Capture the cell that displays the provided text and extract its (x, y) central coordinate. 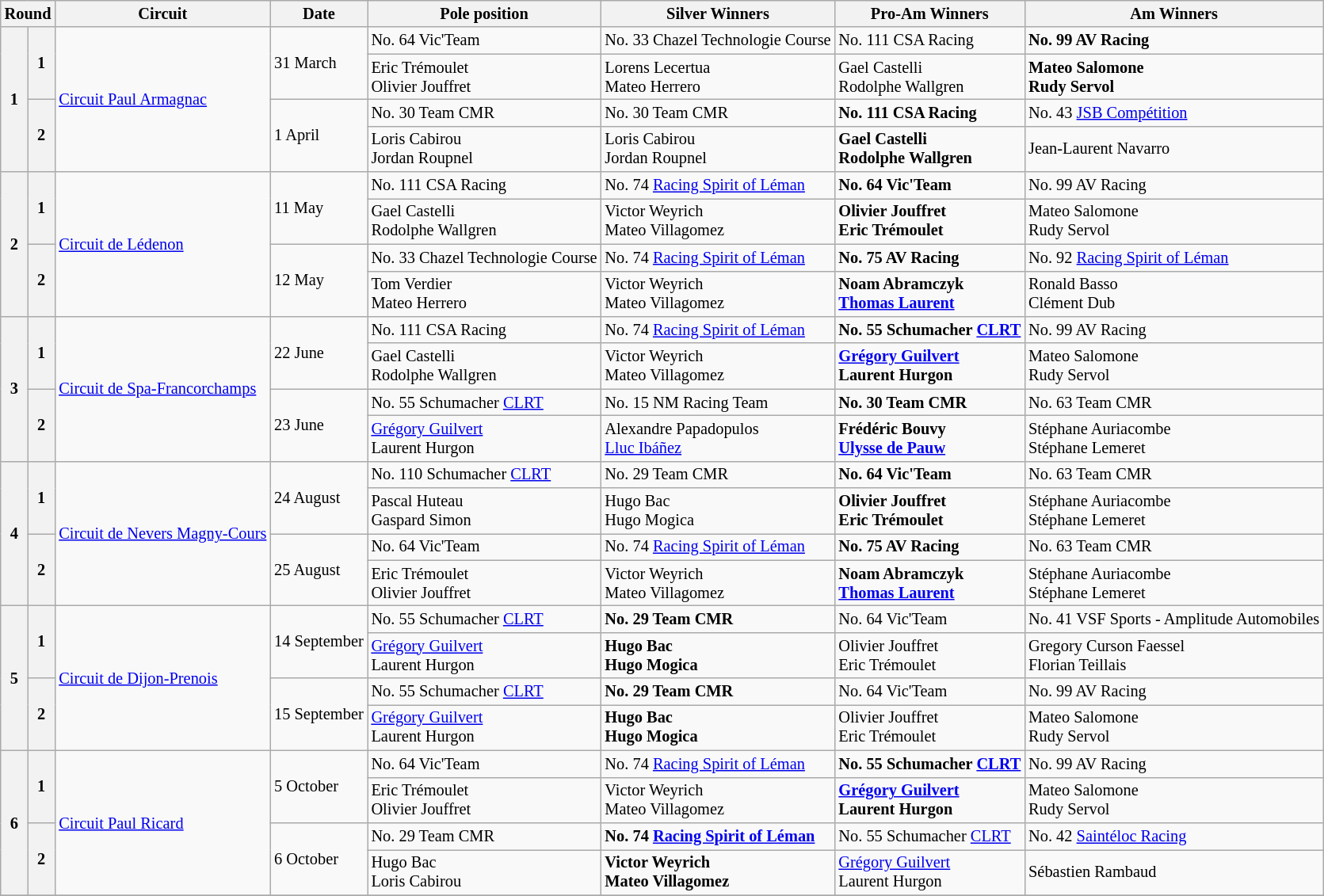
Lorens Lecertua Mateo Herrero (718, 77)
23 June (319, 425)
4 (14, 534)
11 May (319, 208)
Sébastien Rambaud (1174, 872)
Frédéric Bouvy Ulysse de Pauw (929, 438)
25 August (319, 569)
Circuit de Dijon-Prenois (162, 678)
6 October (319, 859)
Circuit (162, 13)
Circuit de Lédenon (162, 244)
15 September (319, 715)
Am Winners (1174, 13)
6 (14, 822)
1 April (319, 135)
Circuit de Spa-Francorchamps (162, 388)
Ronald Basso Clément Dub (1174, 294)
Gregory Curson Faessel Florian Teillais (1174, 655)
Circuit Paul Ricard (162, 822)
Circuit Paul Armagnac (162, 100)
Circuit de Nevers Magny-Cours (162, 534)
31 March (319, 63)
No. 110 Schumacher CLRT (485, 475)
Jean-Laurent Navarro (1174, 149)
Alexandre Papadopulos Lluc Ibáñez (718, 438)
Date (319, 13)
24 August (319, 498)
5 (14, 678)
Round (29, 13)
No. 41 VSF Sports - Amplitude Automobiles (1174, 619)
Tom Verdier Mateo Herrero (485, 294)
5 October (319, 786)
No. 43 JSB Compétition (1174, 112)
22 June (319, 352)
Hugo Bac Loris Cabirou (485, 872)
No. 15 NM Racing Team (718, 402)
No. 42 Saintéloc Racing (1174, 836)
Silver Winners (718, 13)
3 (14, 388)
No. 92 Racing Spirit of Léman (1174, 257)
Pro-Am Winners (929, 13)
12 May (319, 280)
Pascal Huteau Gaspard Simon (485, 511)
14 September (319, 642)
Pole position (485, 13)
